Capture the cell that displays the provided text and extract its [x, y] central coordinate. 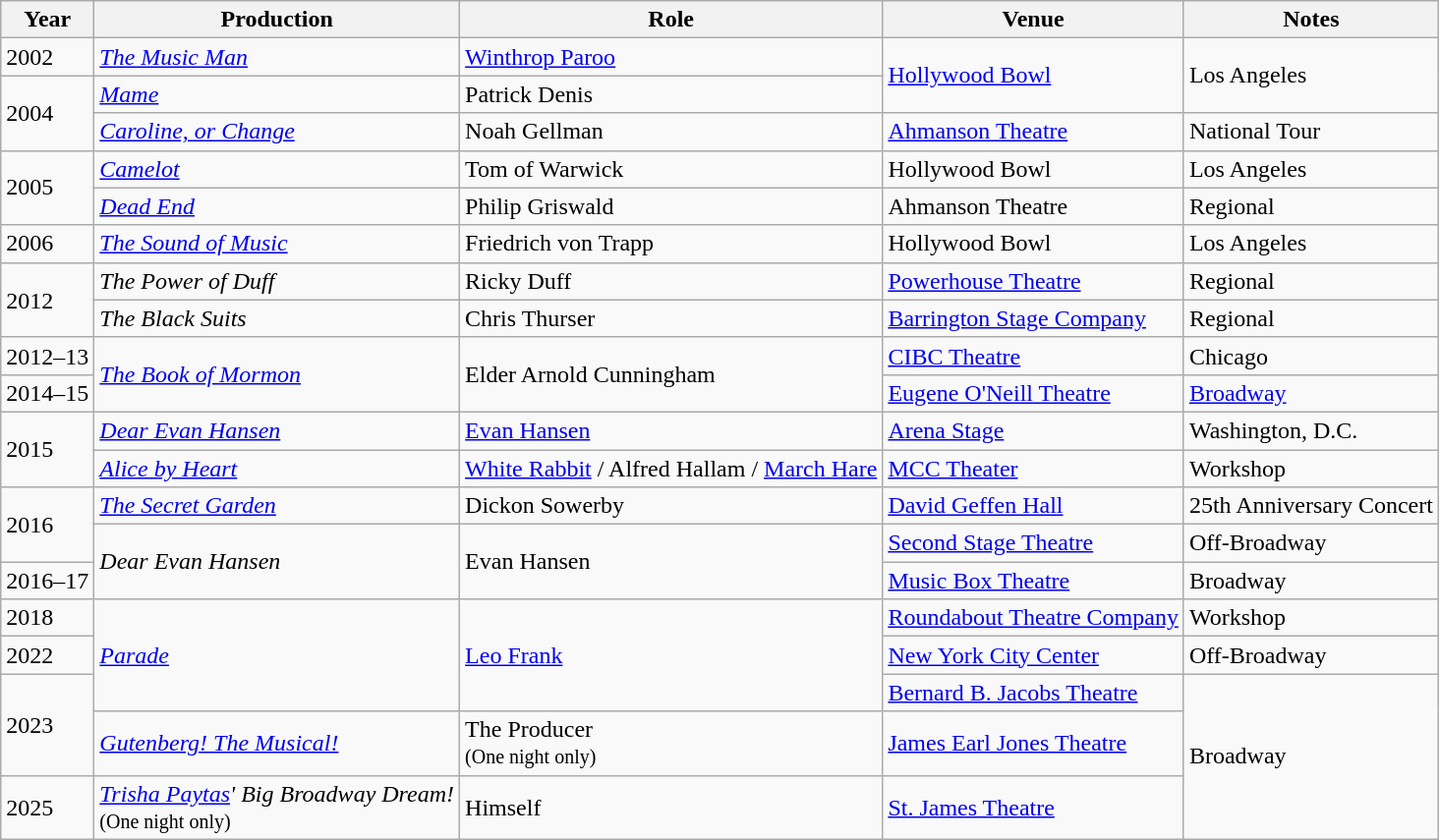
Venue [1034, 20]
The Producer (One night only) [671, 743]
Washington, D.C. [1311, 430]
Barrington Stage Company [1034, 318]
2025 [47, 808]
Chicago [1311, 356]
CIBC Theatre [1034, 356]
Noah Gellman [671, 132]
Tom of Warwick [671, 169]
Dead End [277, 206]
Role [671, 20]
Himself [671, 808]
Parade [277, 655]
Arena Stage [1034, 430]
Trisha Paytas' Big Broadway Dream! (One night only) [277, 808]
2023 [47, 725]
2014–15 [47, 393]
Mame [277, 94]
National Tour [1311, 132]
White Rabbit / Alfred Hallam / March Hare [671, 469]
2012–13 [47, 356]
Winthrop Paroo [671, 57]
2015 [47, 449]
Leo Frank [671, 655]
Camelot [277, 169]
2016 [47, 525]
The Black Suits [277, 318]
2016–17 [47, 581]
Production [277, 20]
Caroline, or Change [277, 132]
Friedrich von Trapp [671, 244]
Gutenberg! The Musical! [277, 743]
2005 [47, 188]
The Music Man [277, 57]
Second Stage Theatre [1034, 543]
David Geffen Hall [1034, 506]
Alice by Heart [277, 469]
2002 [47, 57]
Eugene O'Neill Theatre [1034, 393]
Year [47, 20]
2006 [47, 244]
Music Box Theatre [1034, 581]
Philip Griswald [671, 206]
2018 [47, 618]
The Power of Duff [277, 281]
Dickon Sowerby [671, 506]
The Sound of Music [277, 244]
New York City Center [1034, 655]
Ricky Duff [671, 281]
Elder Arnold Cunningham [671, 374]
Roundabout Theatre Company [1034, 618]
The Secret Garden [277, 506]
St. James Theatre [1034, 808]
Patrick Denis [671, 94]
2004 [47, 113]
James Earl Jones Theatre [1034, 743]
Notes [1311, 20]
MCC Theater [1034, 469]
2022 [47, 655]
25th Anniversary Concert [1311, 506]
2012 [47, 300]
Bernard B. Jacobs Theatre [1034, 693]
Powerhouse Theatre [1034, 281]
The Book of Mormon [277, 374]
Chris Thurser [671, 318]
